Pinpoint the cell where the given text exists, returning its [x, y] midpoint coordinate. 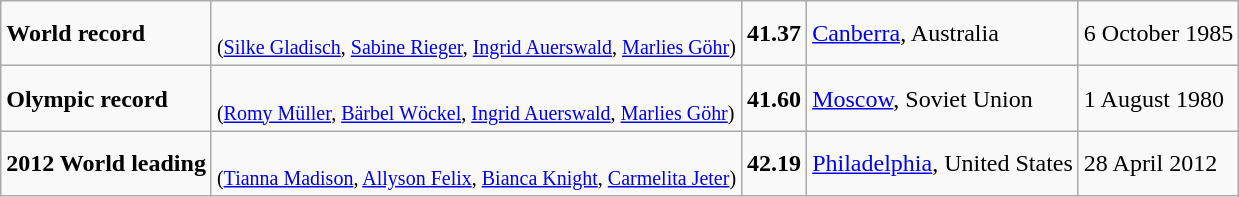
Canberra, Australia [943, 34]
Olympic record [106, 98]
Moscow, Soviet Union [943, 98]
42.19 [774, 164]
2012 World leading [106, 164]
World record [106, 34]
(Tianna Madison, Allyson Felix, Bianca Knight, Carmelita Jeter) [476, 164]
41.37 [774, 34]
(Silke Gladisch, Sabine Rieger, Ingrid Auerswald, Marlies Göhr) [476, 34]
(Romy Müller, Bärbel Wöckel, Ingrid Auerswald, Marlies Göhr) [476, 98]
1 August 1980 [1158, 98]
41.60 [774, 98]
28 April 2012 [1158, 164]
Philadelphia, United States [943, 164]
6 October 1985 [1158, 34]
